Return the [X, Y] coordinate for the center point of the cell that contains the specified text.  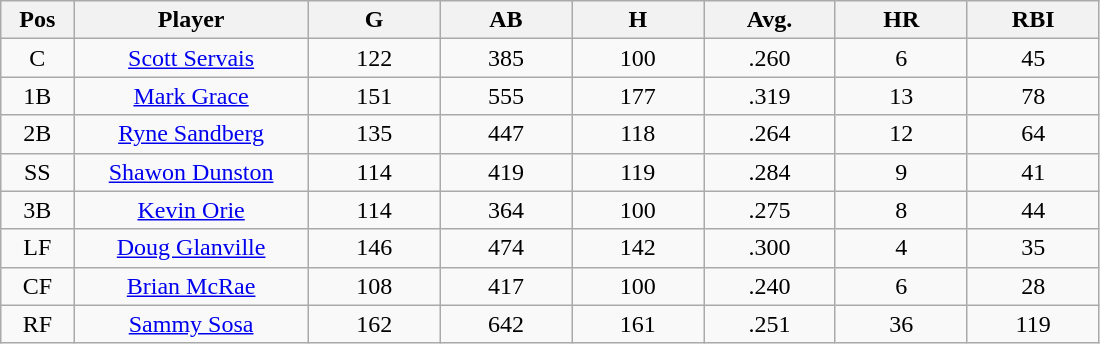
.275 [770, 210]
1B [38, 96]
146 [374, 248]
CF [38, 286]
Sammy Sosa [191, 324]
35 [1033, 248]
151 [374, 96]
2B [38, 134]
Player [191, 20]
417 [506, 286]
.240 [770, 286]
385 [506, 58]
36 [901, 324]
Avg. [770, 20]
Scott Servais [191, 58]
474 [506, 248]
Brian McRae [191, 286]
364 [506, 210]
419 [506, 172]
44 [1033, 210]
142 [638, 248]
.264 [770, 134]
41 [1033, 172]
161 [638, 324]
SS [38, 172]
135 [374, 134]
122 [374, 58]
.251 [770, 324]
Shawon Dunston [191, 172]
AB [506, 20]
13 [901, 96]
108 [374, 286]
177 [638, 96]
Mark Grace [191, 96]
64 [1033, 134]
.300 [770, 248]
.319 [770, 96]
555 [506, 96]
3B [38, 210]
78 [1033, 96]
8 [901, 210]
162 [374, 324]
642 [506, 324]
12 [901, 134]
LF [38, 248]
RF [38, 324]
.260 [770, 58]
4 [901, 248]
Pos [38, 20]
H [638, 20]
447 [506, 134]
C [38, 58]
.284 [770, 172]
45 [1033, 58]
RBI [1033, 20]
Kevin Orie [191, 210]
28 [1033, 286]
Ryne Sandberg [191, 134]
9 [901, 172]
Doug Glanville [191, 248]
G [374, 20]
HR [901, 20]
118 [638, 134]
